Identify which cell holds the provided text, then report its (x, y) central coordinate. 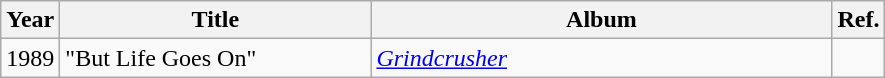
1989 (30, 58)
Ref. (858, 20)
"But Life Goes On" (216, 58)
Title (216, 20)
Year (30, 20)
Grindcrusher (602, 58)
Album (602, 20)
